Return (x, y) of the center of cell containing provided text 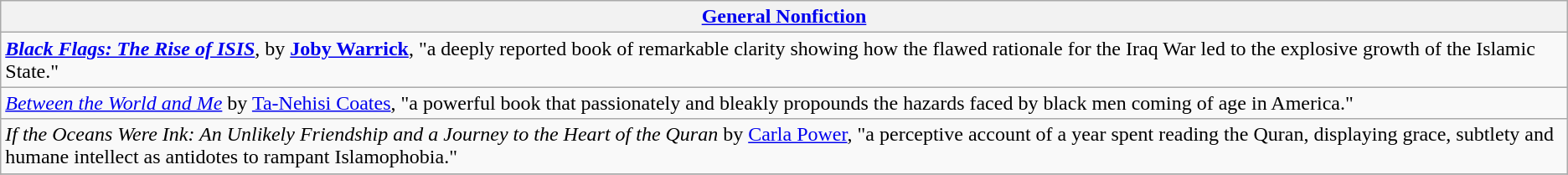
General Nonfiction (784, 17)
